Scan for the cell matching the given text and deliver its (X, Y) coordinate at center. 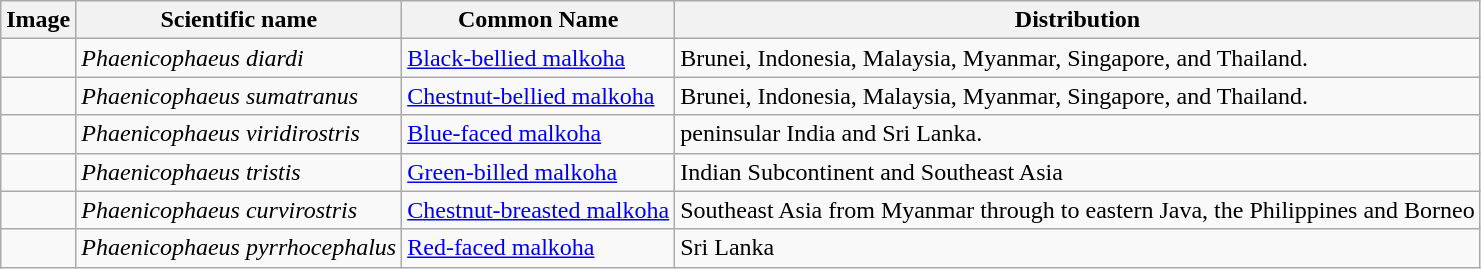
Phaenicophaeus tristis (239, 172)
Phaenicophaeus pyrrhocephalus (239, 248)
Image (38, 20)
Phaenicophaeus viridirostris (239, 134)
Southeast Asia from Myanmar through to eastern Java, the Philippines and Borneo (1078, 210)
Phaenicophaeus sumatranus (239, 96)
Chestnut-breasted malkoha (538, 210)
Chestnut-bellied malkoha (538, 96)
Phaenicophaeus curvirostris (239, 210)
Indian Subcontinent and Southeast Asia (1078, 172)
Phaenicophaeus diardi (239, 58)
Red-faced malkoha (538, 248)
Black-bellied malkoha (538, 58)
Distribution (1078, 20)
Green-billed malkoha (538, 172)
Common Name (538, 20)
Sri Lanka (1078, 248)
Scientific name (239, 20)
peninsular India and Sri Lanka. (1078, 134)
Blue-faced malkoha (538, 134)
